Detect which cell encompasses the target text, then output its (X, Y) center coordinate. 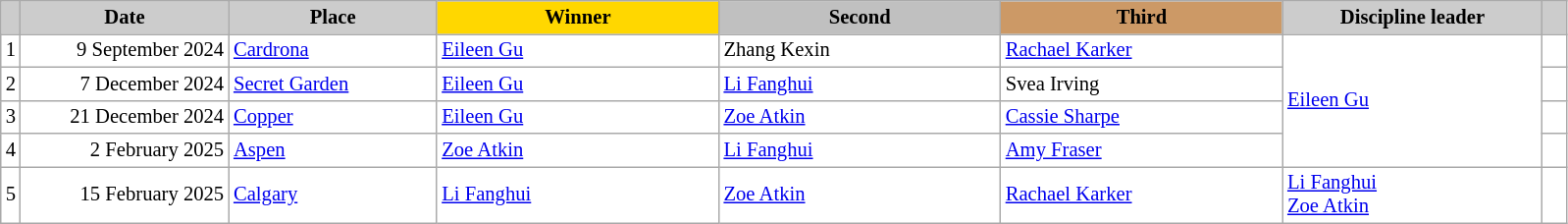
Secret Garden (333, 84)
Date (125, 17)
Aspen (333, 150)
Cassie Sharpe (1142, 117)
Second (860, 17)
3 (11, 117)
15 February 2025 (125, 195)
Copper (333, 117)
2 February 2025 (125, 150)
Zhang Kexin (860, 50)
4 (11, 150)
Cardrona (333, 50)
9 September 2024 (125, 50)
Discipline leader (1413, 17)
5 (11, 195)
2 (11, 84)
Winner (577, 17)
Third (1142, 17)
21 December 2024 (125, 117)
Amy Fraser (1142, 150)
Li Fanghui Zoe Atkin (1413, 195)
Calgary (333, 195)
1 (11, 50)
Svea Irving (1142, 84)
Place (333, 17)
7 December 2024 (125, 84)
